For the text-containing cell, return its midpoint in [X, Y] coordinate format. 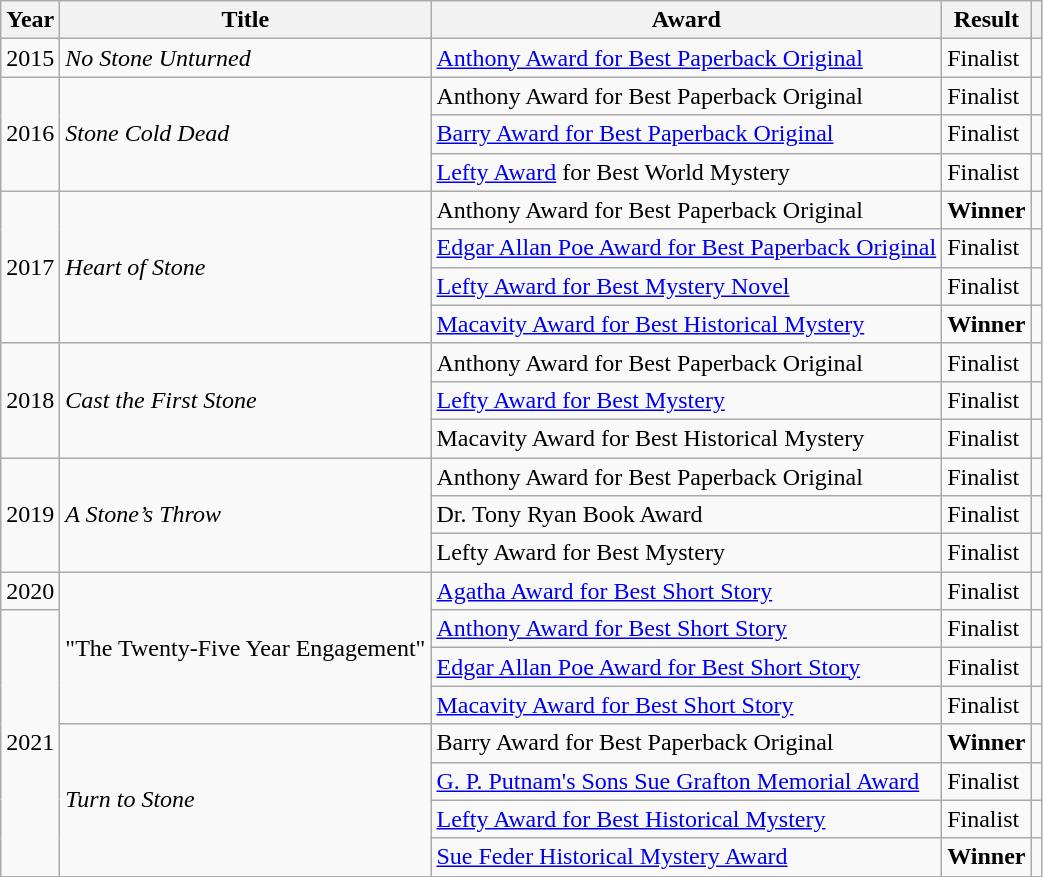
2016 [30, 134]
Lefty Award for Best Historical Mystery [686, 819]
"The Twenty-Five Year Engagement" [246, 648]
2018 [30, 400]
Title [246, 20]
G. P. Putnam's Sons Sue Grafton Memorial Award [686, 781]
2015 [30, 58]
2019 [30, 515]
2017 [30, 267]
Lefty Award for Best World Mystery [686, 172]
Award [686, 20]
Edgar Allan Poe Award for Best Short Story [686, 667]
Anthony Award for Best Short Story [686, 629]
Cast the First Stone [246, 400]
Sue Feder Historical Mystery Award [686, 857]
Stone Cold Dead [246, 134]
Dr. Tony Ryan Book Award [686, 515]
A Stone’s Throw [246, 515]
Lefty Award for Best Mystery Novel [686, 286]
Turn to Stone [246, 800]
2020 [30, 591]
Edgar Allan Poe Award for Best Paperback Original [686, 248]
Agatha Award for Best Short Story [686, 591]
Year [30, 20]
No Stone Unturned [246, 58]
Heart of Stone [246, 267]
Result [986, 20]
Macavity Award for Best Short Story [686, 705]
2021 [30, 743]
